From the cell containing the given text, extract its center point as [x, y] coordinate. 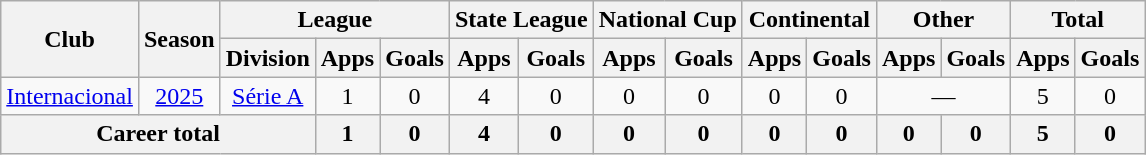
2025 [179, 96]
Total [1078, 20]
Career total [158, 134]
Internacional [70, 96]
League [334, 20]
Other [943, 20]
Série A [268, 96]
Division [268, 58]
Continental [809, 20]
State League [521, 20]
— [943, 96]
Season [179, 39]
Club [70, 39]
National Cup [668, 20]
